Find where the given text appears and provide that cell's center as [X, Y] coordinate. 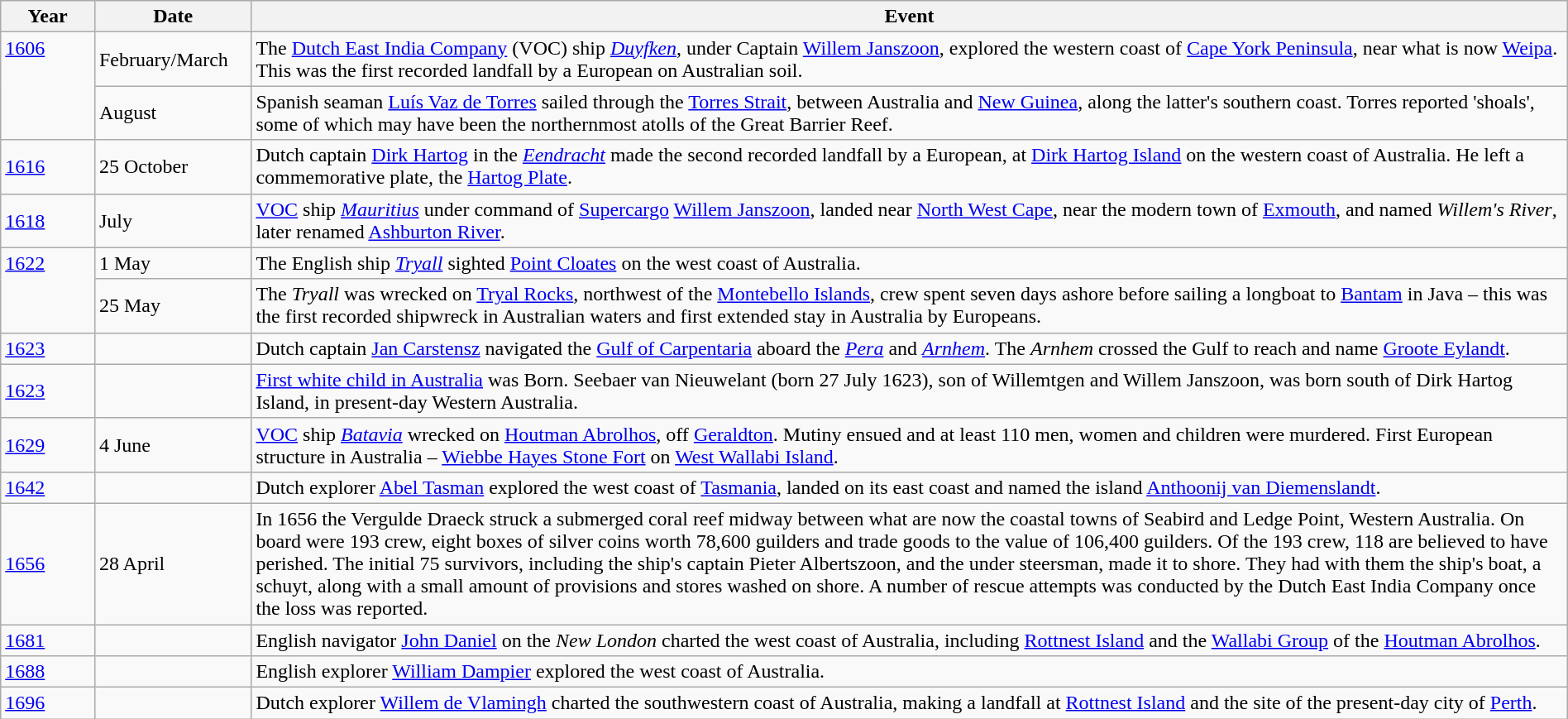
English explorer William Dampier explored the west coast of Australia. [910, 672]
February/March [172, 60]
Year [48, 17]
Event [910, 17]
1688 [48, 672]
1642 [48, 487]
28 April [172, 563]
25 May [172, 306]
1616 [48, 167]
Dutch explorer Abel Tasman explored the west coast of Tasmania, landed on its east coast and named the island Anthoonij van Diemenslandt. [910, 487]
1618 [48, 220]
1606 [48, 86]
Date [172, 17]
25 October [172, 167]
1681 [48, 640]
1696 [48, 703]
July [172, 220]
August [172, 113]
1 May [172, 263]
4 June [172, 445]
1656 [48, 563]
1622 [48, 290]
1629 [48, 445]
The English ship Tryall sighted Point Cloates on the west coast of Australia. [910, 263]
